Identify which cell holds the provided text, then report its [X, Y] central coordinate. 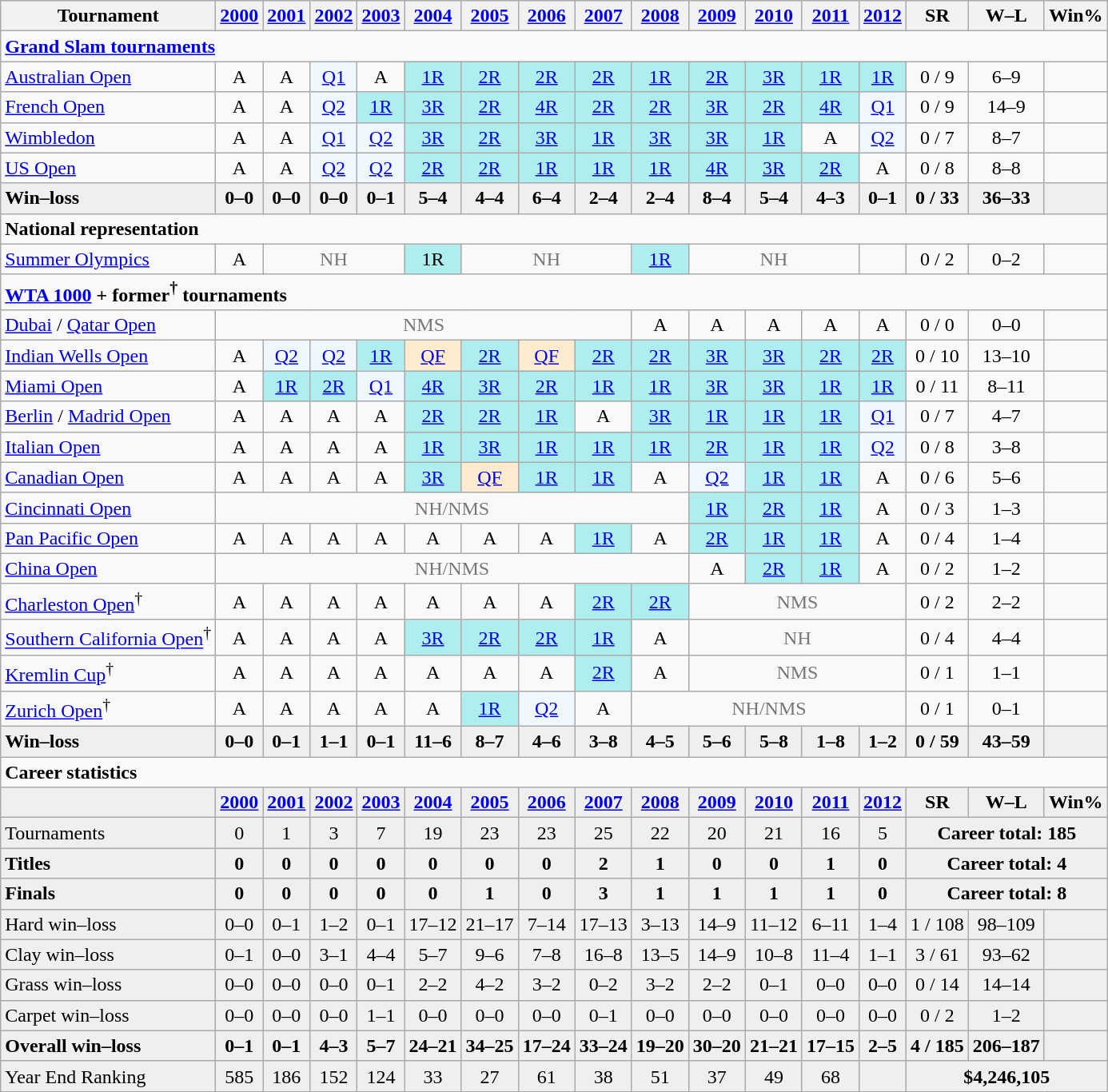
19–20 [660, 1046]
21 [774, 833]
16 [830, 833]
Tournaments [109, 833]
27 [489, 1076]
$4,246,105 [1007, 1076]
2–5 [883, 1046]
93–62 [1006, 955]
1–3 [1006, 508]
0 / 6 [938, 477]
11–6 [433, 742]
25 [603, 833]
21–21 [774, 1046]
22 [660, 833]
Wimbledon [109, 137]
206–187 [1006, 1046]
8–8 [1006, 168]
24–21 [433, 1046]
585 [240, 1076]
1–8 [830, 742]
9–6 [489, 955]
5–8 [774, 742]
Australian Open [109, 77]
Career total: 8 [1007, 894]
19 [433, 833]
6–4 [547, 198]
Dubai / Qatar Open [109, 325]
Canadian Open [109, 477]
51 [660, 1076]
10–8 [774, 955]
17–12 [433, 924]
2 [603, 863]
Kremlin Cup† [109, 673]
Clay win–loss [109, 955]
1 / 108 [938, 924]
21–17 [489, 924]
98–109 [1006, 924]
5 [883, 833]
8–11 [1006, 386]
186 [286, 1076]
0 / 14 [938, 985]
Tournament [109, 16]
17–15 [830, 1046]
7–8 [547, 955]
Year End Ranking [109, 1076]
0 / 3 [938, 508]
33 [433, 1076]
13–10 [1006, 356]
Grand Slam tournaments [554, 46]
43–59 [1006, 742]
0 / 59 [938, 742]
124 [381, 1076]
14–14 [1006, 985]
Hard win–loss [109, 924]
7 [381, 833]
French Open [109, 107]
0 / 11 [938, 386]
6–9 [1006, 77]
Titles [109, 863]
13–5 [660, 955]
4 / 185 [938, 1046]
4–2 [489, 985]
8–4 [716, 198]
16–8 [603, 955]
20 [716, 833]
7–14 [547, 924]
Charleston Open† [109, 601]
49 [774, 1076]
3–13 [660, 924]
3–1 [334, 955]
WTA 1000 + former† tournaments [554, 293]
Career total: 4 [1007, 863]
Southern California Open† [109, 638]
33–24 [603, 1046]
US Open [109, 168]
36–33 [1006, 198]
National representation [554, 229]
Career statistics [554, 772]
17–13 [603, 924]
68 [830, 1076]
Carpet win–loss [109, 1015]
Finals [109, 894]
38 [603, 1076]
11–4 [830, 955]
Overall win–loss [109, 1046]
34–25 [489, 1046]
61 [547, 1076]
Grass win–loss [109, 985]
Berlin / Madrid Open [109, 416]
6–11 [830, 924]
Pan Pacific Open [109, 538]
China Open [109, 568]
Zurich Open† [109, 708]
11–12 [774, 924]
37 [716, 1076]
3 / 61 [938, 955]
Miami Open [109, 386]
152 [334, 1076]
Career total: 185 [1007, 833]
30–20 [716, 1046]
Italian Open [109, 447]
4–5 [660, 742]
Indian Wells Open [109, 356]
Cincinnati Open [109, 508]
0 / 0 [938, 325]
4–6 [547, 742]
17–24 [547, 1046]
0 / 10 [938, 356]
4–7 [1006, 416]
Summer Olympics [109, 259]
0 / 33 [938, 198]
